Pinpoint the cell where the given text exists, returning its (x, y) midpoint coordinate. 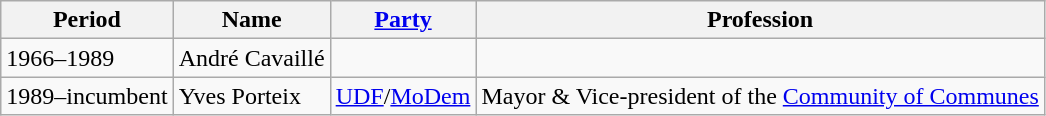
Mayor & Vice-president of the Community of Communes (760, 96)
André Cavaillé (252, 58)
1966–1989 (87, 58)
1989–incumbent (87, 96)
Profession (760, 20)
Period (87, 20)
Yves Porteix (252, 96)
UDF/MoDem (403, 96)
Name (252, 20)
Party (403, 20)
